From the cell containing the given text, extract its center point as [X, Y] coordinate. 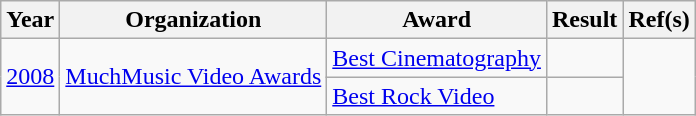
Year [30, 20]
Result [584, 20]
Organization [194, 20]
MuchMusic Video Awards [194, 77]
2008 [30, 77]
Best Rock Video [437, 96]
Best Cinematography [437, 58]
Award [437, 20]
Ref(s) [659, 20]
